Locate the cell with the specified text and output its [x, y] center coordinate. 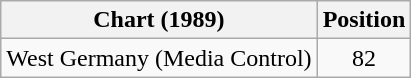
Position [364, 20]
Chart (1989) [159, 20]
82 [364, 58]
West Germany (Media Control) [159, 58]
